Provide the (x, y) coordinate of the cell's center where the given text is located.  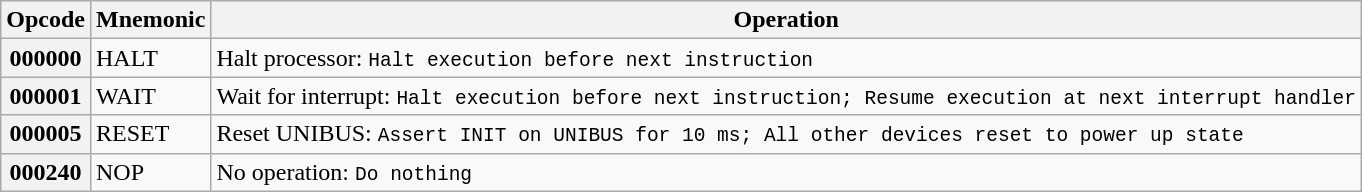
Halt processor: Halt execution before next instruction (786, 58)
Operation (786, 20)
RESET (150, 134)
HALT (150, 58)
NOP (150, 172)
000240 (46, 172)
Wait for interrupt: Halt execution before next instruction; Resume execution at next interrupt handler (786, 96)
000001 (46, 96)
000005 (46, 134)
WAIT (150, 96)
Mnemonic (150, 20)
Reset UNIBUS: Assert INIT on UNIBUS for 10 ms; All other devices reset to power up state (786, 134)
No operation: Do nothing (786, 172)
Opcode (46, 20)
000000 (46, 58)
